From the cell containing the given text, extract its center point as [X, Y] coordinate. 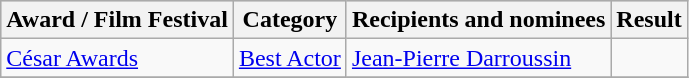
Best Actor [290, 58]
Recipients and nominees [478, 20]
Category [290, 20]
Award / Film Festival [118, 20]
Jean-Pierre Darroussin [478, 58]
Result [649, 20]
César Awards [118, 58]
